Identify which cell holds the provided text, then report its [x, y] central coordinate. 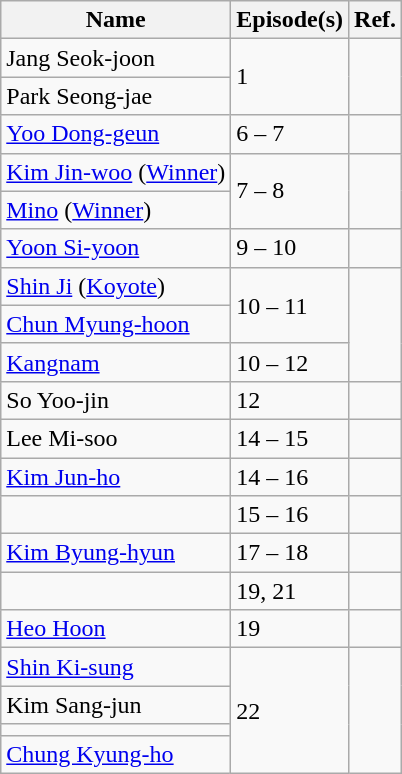
15 – 16 [290, 515]
Lee Mi-soo [116, 438]
14 – 16 [290, 477]
Kim Sang-jun [116, 705]
Kim Jun-ho [116, 477]
Episode(s) [290, 20]
Park Seong-jae [116, 96]
Chung Kyung-ho [116, 754]
Kangnam [116, 362]
22 [290, 710]
Shin Ji (Koyote) [116, 286]
19, 21 [290, 591]
So Yoo-jin [116, 400]
Yoon Si-yoon [116, 248]
Kim Byung-hyun [116, 553]
Heo Hoon [116, 629]
6 – 7 [290, 134]
10 – 11 [290, 305]
10 – 12 [290, 362]
Jang Seok-joon [116, 58]
Name [116, 20]
Mino (Winner) [116, 210]
9 – 10 [290, 248]
Kim Jin-woo (Winner) [116, 172]
Ref. [376, 20]
Shin Ki-sung [116, 667]
12 [290, 400]
14 – 15 [290, 438]
19 [290, 629]
17 – 18 [290, 553]
1 [290, 77]
7 – 8 [290, 191]
Chun Myung-hoon [116, 324]
Yoo Dong-geun [116, 134]
